Return the (X, Y) coordinate for the center point of the cell that contains the specified text.  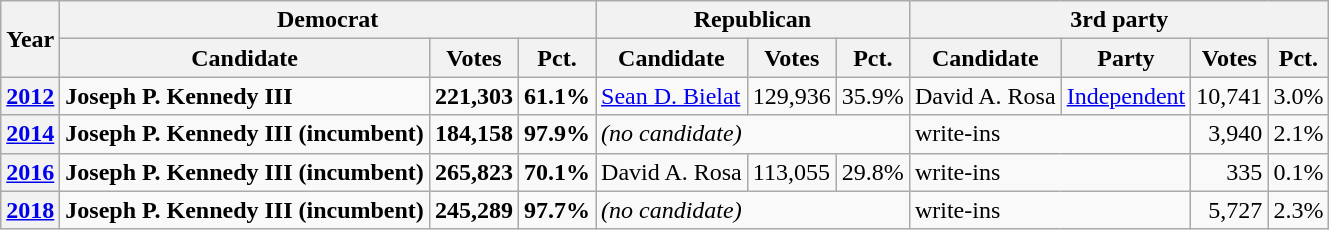
Independent (1126, 96)
113,055 (792, 172)
97.7% (556, 210)
70.1% (556, 172)
2014 (30, 134)
184,158 (474, 134)
245,289 (474, 210)
2012 (30, 96)
97.9% (556, 134)
2.1% (1298, 134)
Democrat (328, 20)
0.1% (1298, 172)
Party (1126, 58)
2016 (30, 172)
61.1% (556, 96)
35.9% (872, 96)
Joseph P. Kennedy III (245, 96)
Sean D. Bielat (672, 96)
2018 (30, 210)
Year (30, 39)
3.0% (1298, 96)
2.3% (1298, 210)
29.8% (872, 172)
10,741 (1230, 96)
265,823 (474, 172)
335 (1230, 172)
3rd party (1119, 20)
3,940 (1230, 134)
221,303 (474, 96)
5,727 (1230, 210)
129,936 (792, 96)
Republican (753, 20)
